Search for the cell housing the specified text and yield its (X, Y) center coordinate. 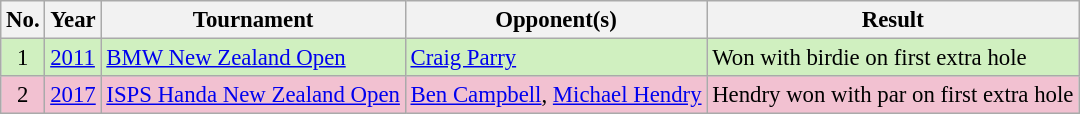
2017 (73, 95)
BMW New Zealand Open (253, 58)
Result (893, 20)
Opponent(s) (556, 20)
Ben Campbell, Michael Hendry (556, 95)
1 (23, 58)
2 (23, 95)
ISPS Handa New Zealand Open (253, 95)
Year (73, 20)
2011 (73, 58)
Tournament (253, 20)
Craig Parry (556, 58)
Won with birdie on first extra hole (893, 58)
No. (23, 20)
Hendry won with par on first extra hole (893, 95)
